Return the (x, y) coordinate for the center point of the cell that contains the specified text.  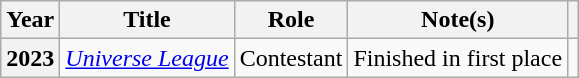
2023 (30, 58)
Contestant (291, 58)
Title (147, 20)
Note(s) (458, 20)
Year (30, 20)
Role (291, 20)
Finished in first place (458, 58)
Universe League (147, 58)
